Provide the (x, y) coordinate of the cell's center where the given text is located.  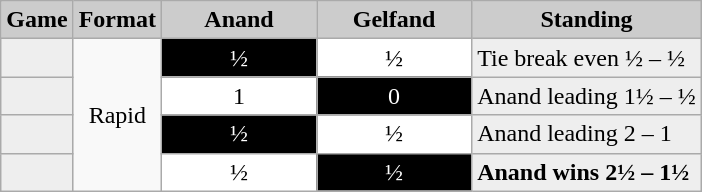
Anand (238, 20)
Format (117, 20)
Standing (587, 20)
0 (394, 96)
Rapid (117, 115)
Tie break even ½ – ½ (587, 58)
Anand leading 2 – 1 (587, 134)
Anand leading 1½ – ½ (587, 96)
1 (238, 96)
Anand wins 2½ – 1½ (587, 172)
Gelfand (394, 20)
Game (37, 20)
